Determine the [X, Y] coordinate at the center of the cell enclosing the given text.  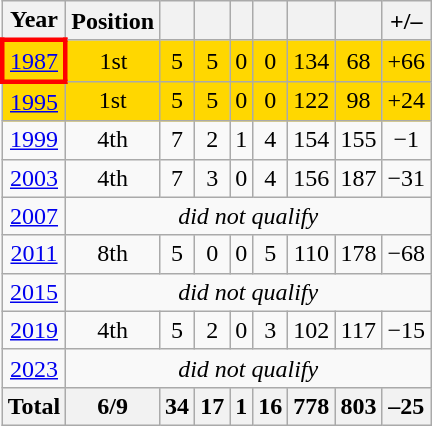
–25 [406, 406]
2003 [34, 178]
187 [358, 178]
803 [358, 406]
6/9 [113, 406]
102 [312, 330]
1987 [34, 60]
16 [270, 406]
−1 [406, 140]
Total [34, 406]
2015 [34, 292]
1999 [34, 140]
2011 [34, 254]
17 [212, 406]
+/– [406, 21]
2023 [34, 368]
8th [113, 254]
98 [358, 101]
110 [312, 254]
+24 [406, 101]
Position [113, 21]
154 [312, 140]
778 [312, 406]
Year [34, 21]
34 [178, 406]
1995 [34, 101]
122 [312, 101]
117 [358, 330]
178 [358, 254]
+66 [406, 60]
2019 [34, 330]
−31 [406, 178]
156 [312, 178]
2007 [34, 216]
−15 [406, 330]
134 [312, 60]
68 [358, 60]
−68 [406, 254]
155 [358, 140]
